For the text-containing cell, return its midpoint in [x, y] coordinate format. 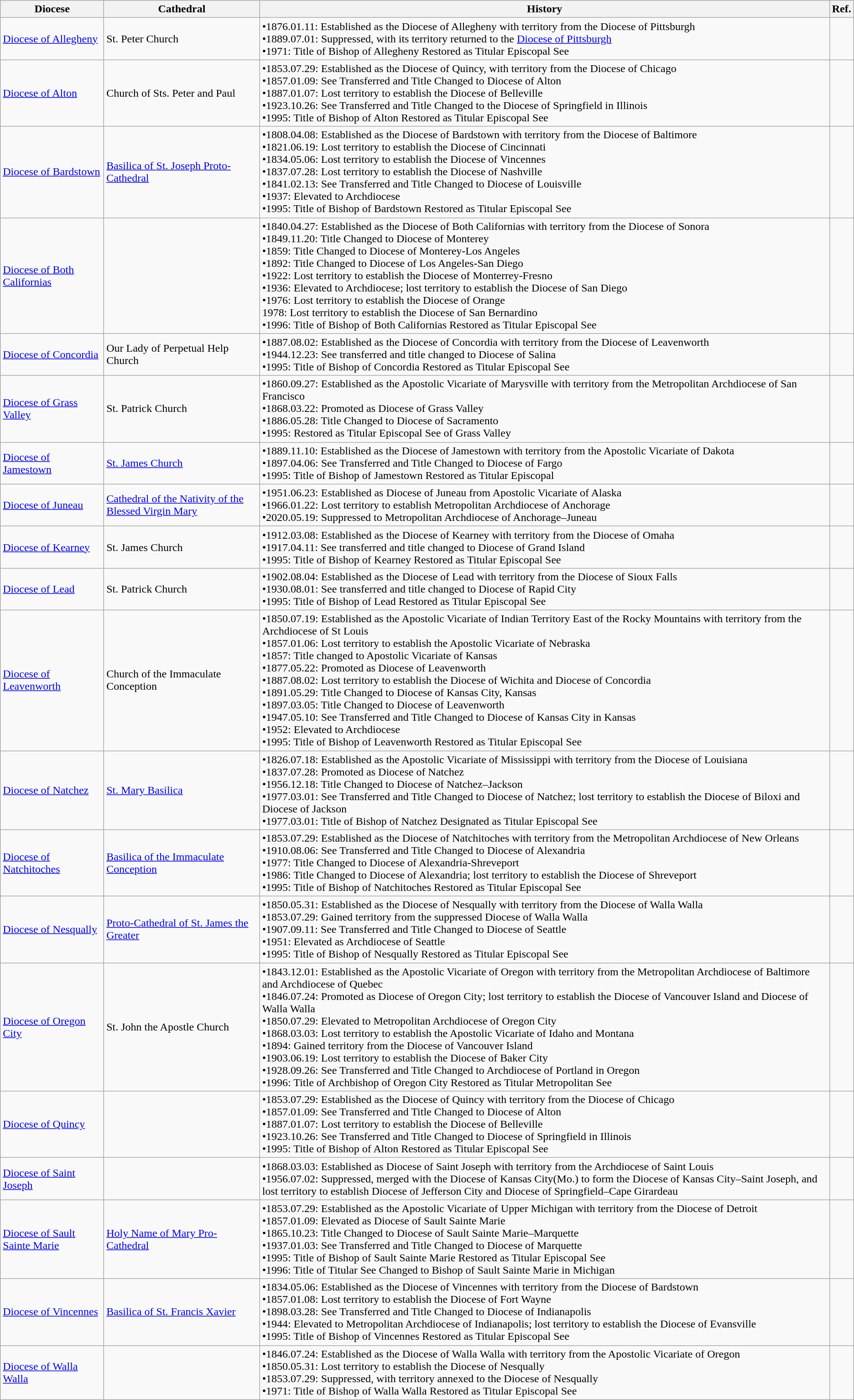
Diocese of Quincy [52, 1124]
Diocese of Natchitoches [52, 863]
Cathedral [182, 9]
Basilica of the Immaculate Conception [182, 863]
Diocese [52, 9]
St. Mary Basilica [182, 790]
Diocese of Saint Joseph [52, 1179]
Diocese of Oregon City [52, 1027]
Diocese of Natchez [52, 790]
Diocese of Kearney [52, 547]
Diocese of Alton [52, 93]
Cathedral of the Nativity of the Blessed Virgin Mary [182, 505]
History [545, 9]
Church of Sts. Peter and Paul [182, 93]
St. Peter Church [182, 39]
Basilica of St. Francis Xavier [182, 1312]
Diocese of Lead [52, 589]
Church of the Immaculate Conception [182, 680]
Diocese of Bardstown [52, 172]
Proto-Cathedral of St. James the Greater [182, 930]
Diocese of Nesqually [52, 930]
Diocese of Jamestown [52, 463]
Diocese of Allegheny [52, 39]
Diocese of Juneau [52, 505]
Diocese of Sault Sainte Marie [52, 1239]
Holy Name of Mary Pro-Cathedral [182, 1239]
Diocese of Walla Walla [52, 1372]
Diocese of Both Californias [52, 276]
Our Lady of Perpetual Help Church [182, 354]
Diocese of Grass Valley [52, 409]
Diocese of Concordia [52, 354]
Ref. [841, 9]
Diocese of Vincennes [52, 1312]
Basilica of St. Joseph Proto-Cathedral [182, 172]
St. John the Apostle Church [182, 1027]
Diocese of Leavenworth [52, 680]
